Search for the cell housing the specified text and yield its (x, y) center coordinate. 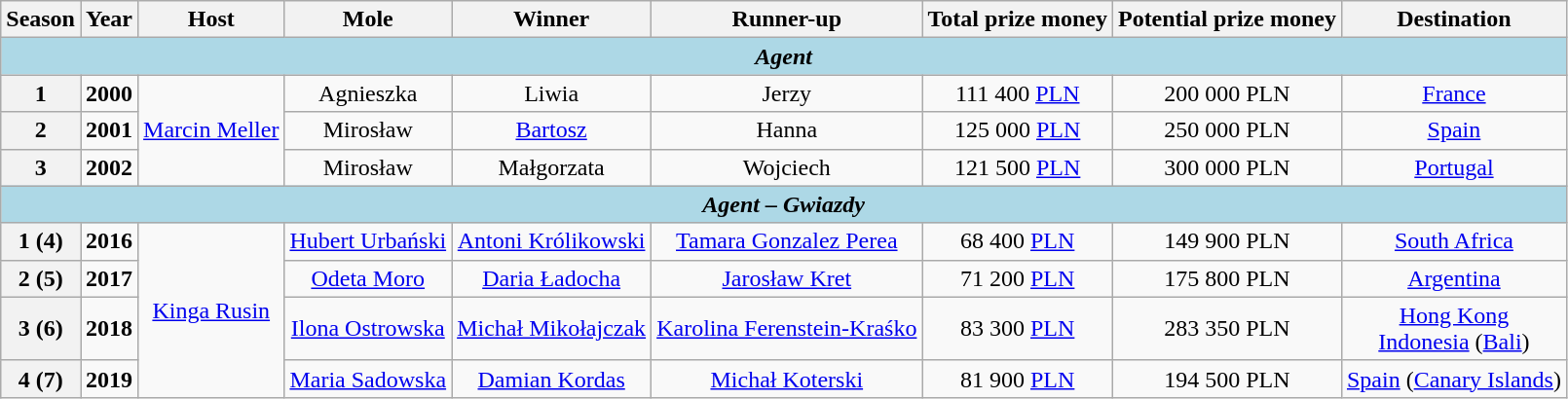
Tamara Gonzalez Perea (787, 241)
2 (5) (41, 278)
Daria Ładocha (551, 278)
121 500 PLN (1017, 167)
Spain (Canary Islands) (1453, 379)
South Africa (1453, 241)
France (1453, 93)
250 000 PLN (1227, 130)
Antoni Królikowski (551, 241)
1 (4) (41, 241)
Ilona Ostrowska (368, 329)
Karolina Ferenstein-Kraśko (787, 329)
68 400 PLN (1017, 241)
Bartosz (551, 130)
Agent – Gwiazdy (784, 204)
2018 (109, 329)
Damian Kordas (551, 379)
Hong KongIndonesia (Bali) (1453, 329)
Odeta Moro (368, 278)
4 (7) (41, 379)
300 000 PLN (1227, 167)
Liwia (551, 93)
Agent (784, 56)
Hanna (787, 130)
Season (41, 19)
2016 (109, 241)
Michał Koterski (787, 379)
200 000 PLN (1227, 93)
Argentina (1453, 278)
3 (41, 167)
3 (6) (41, 329)
81 900 PLN (1017, 379)
194 500 PLN (1227, 379)
2017 (109, 278)
71 200 PLN (1017, 278)
Agnieszka (368, 93)
2 (41, 130)
Destination (1453, 19)
Hubert Urbański (368, 241)
Host (211, 19)
Portugal (1453, 167)
Michał Mikołajczak (551, 329)
Mole (368, 19)
Jarosław Kret (787, 278)
2002 (109, 167)
Winner (551, 19)
283 350 PLN (1227, 329)
175 800 PLN (1227, 278)
Maria Sadowska (368, 379)
2000 (109, 93)
1 (41, 93)
Potential prize money (1227, 19)
125 000 PLN (1017, 130)
Małgorzata (551, 167)
149 900 PLN (1227, 241)
111 400 PLN (1017, 93)
Spain (1453, 130)
2019 (109, 379)
Year (109, 19)
Total prize money (1017, 19)
2001 (109, 130)
Wojciech (787, 167)
83 300 PLN (1017, 329)
Marcin Meller (211, 130)
Kinga Rusin (211, 309)
Jerzy (787, 93)
Runner-up (787, 19)
